Pinpoint the cell where the given text exists, returning its [x, y] midpoint coordinate. 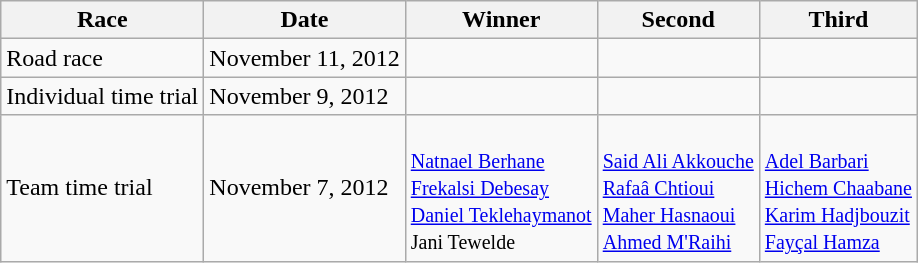
Third [838, 20]
Second [678, 20]
November 7, 2012 [304, 188]
Team time trial [102, 188]
Natnael BerhaneFrekalsi DebesayDaniel TeklehaymanotJani Tewelde [501, 188]
Race [102, 20]
Date [304, 20]
Winner [501, 20]
Said Ali AkkoucheRafaâ ChtiouiMaher HasnaouiAhmed M'Raihi [678, 188]
Individual time trial [102, 96]
November 9, 2012 [304, 96]
Road race [102, 58]
Adel BarbariHichem ChaabaneKarim HadjbouzitFayçal Hamza [838, 188]
November 11, 2012 [304, 58]
